Pinpoint the cell where the given text exists, returning its (X, Y) midpoint coordinate. 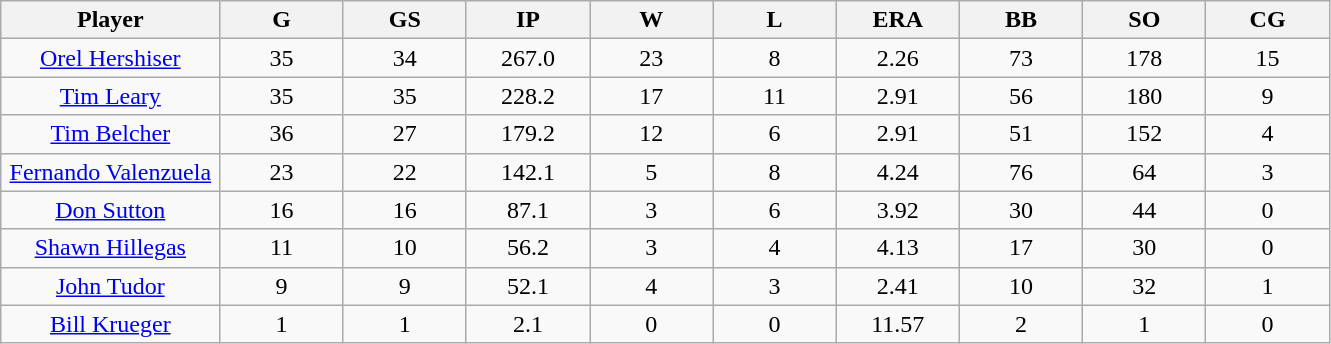
56.2 (528, 248)
SO (1144, 20)
4.24 (898, 172)
11.57 (898, 324)
228.2 (528, 96)
Orel Hershiser (110, 58)
G (282, 20)
Tim Belcher (110, 134)
CG (1268, 20)
Don Sutton (110, 210)
52.1 (528, 286)
4.13 (898, 248)
267.0 (528, 58)
GS (404, 20)
L (774, 20)
15 (1268, 58)
John Tudor (110, 286)
2.1 (528, 324)
3.92 (898, 210)
178 (1144, 58)
64 (1144, 172)
180 (1144, 96)
76 (1020, 172)
22 (404, 172)
56 (1020, 96)
142.1 (528, 172)
34 (404, 58)
179.2 (528, 134)
W (652, 20)
2 (1020, 324)
152 (1144, 134)
44 (1144, 210)
51 (1020, 134)
2.26 (898, 58)
27 (404, 134)
2.41 (898, 286)
BB (1020, 20)
5 (652, 172)
Bill Krueger (110, 324)
36 (282, 134)
IP (528, 20)
87.1 (528, 210)
12 (652, 134)
ERA (898, 20)
Player (110, 20)
73 (1020, 58)
32 (1144, 286)
Fernando Valenzuela (110, 172)
Tim Leary (110, 96)
Shawn Hillegas (110, 248)
